Search for the cell housing the specified text and yield its (x, y) center coordinate. 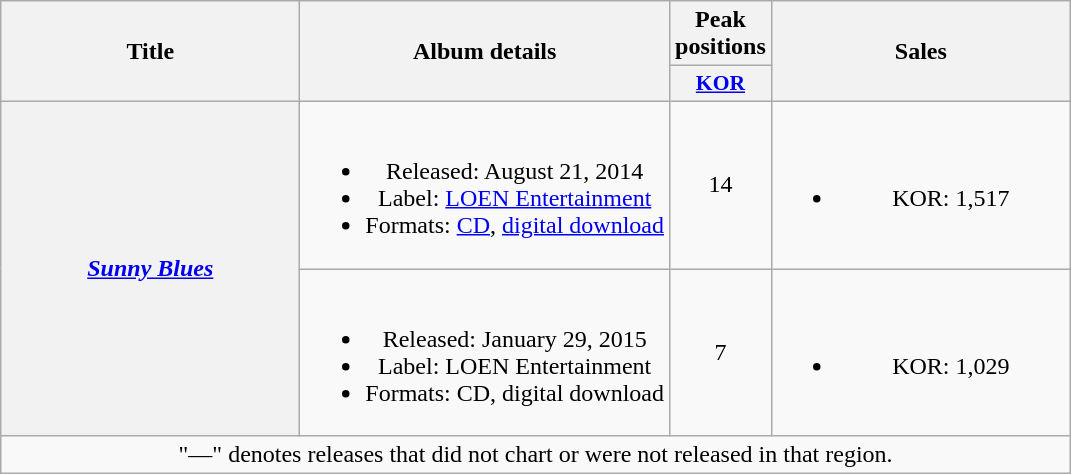
Released: August 21, 2014Label: LOEN EntertainmentFormats: CD, digital download (485, 184)
Sales (920, 52)
14 (721, 184)
Peak positions (721, 34)
"—" denotes releases that did not chart or were not released in that region. (536, 455)
KOR: 1,517 (920, 184)
Album details (485, 52)
7 (721, 352)
KOR (721, 84)
Released: January 29, 2015Label: LOEN EntertainmentFormats: CD, digital download (485, 352)
Title (150, 52)
KOR: 1,029 (920, 352)
Sunny Blues (150, 268)
